Capture the cell that displays the provided text and extract its [x, y] central coordinate. 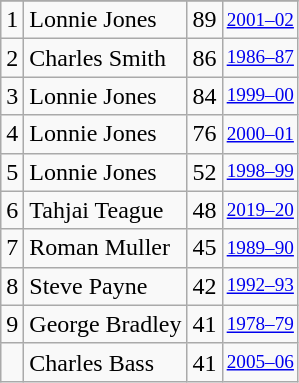
8 [12, 286]
Charles Bass [106, 362]
2001–02 [260, 20]
5 [12, 172]
1998–99 [260, 172]
48 [204, 210]
84 [204, 96]
9 [12, 324]
1989–90 [260, 248]
86 [204, 58]
George Bradley [106, 324]
1978–79 [260, 324]
1992–93 [260, 286]
Roman Muller [106, 248]
42 [204, 286]
1986–87 [260, 58]
Charles Smith [106, 58]
Tahjai Teague [106, 210]
1999–00 [260, 96]
2019–20 [260, 210]
76 [204, 134]
Steve Payne [106, 286]
2000–01 [260, 134]
3 [12, 96]
4 [12, 134]
52 [204, 172]
6 [12, 210]
2005–06 [260, 362]
7 [12, 248]
89 [204, 20]
45 [204, 248]
1 [12, 20]
2 [12, 58]
